Find where the given text appears and provide that cell's center as (x, y) coordinate. 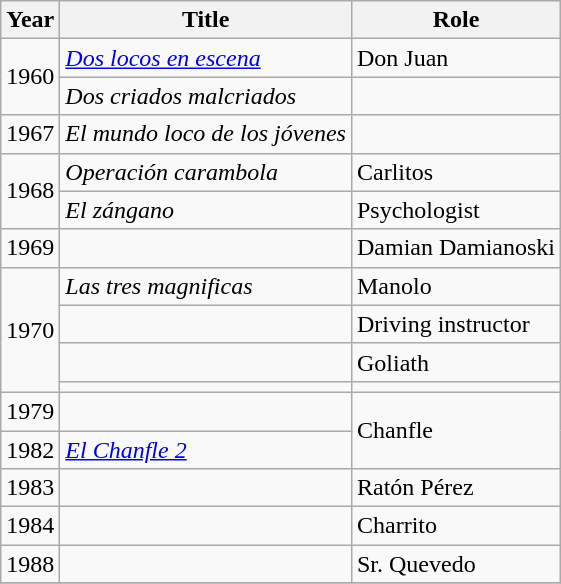
Chanfle (456, 430)
1970 (30, 330)
El zángano (206, 210)
1968 (30, 191)
Goliath (456, 362)
Dos criados malcriados (206, 96)
1982 (30, 449)
1967 (30, 134)
1979 (30, 411)
Charrito (456, 526)
Manolo (456, 286)
1969 (30, 248)
Driving instructor (456, 324)
Don Juan (456, 58)
Ratón Pérez (456, 488)
Sr. Quevedo (456, 564)
Dos locos en escena (206, 58)
Year (30, 20)
Title (206, 20)
Damian Damianoski (456, 248)
1984 (30, 526)
Role (456, 20)
1983 (30, 488)
El mundo loco de los jóvenes (206, 134)
1988 (30, 564)
El Chanfle 2 (206, 449)
Carlitos (456, 172)
Las tres magnificas (206, 286)
1960 (30, 77)
Operación carambola (206, 172)
Psychologist (456, 210)
